Detect which cell encompasses the target text, then output its [x, y] center coordinate. 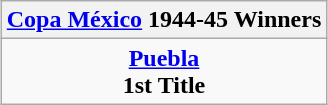
Puebla1st Title [164, 72]
Copa México 1944-45 Winners [164, 20]
